Return [x, y] of the center of cell containing provided text 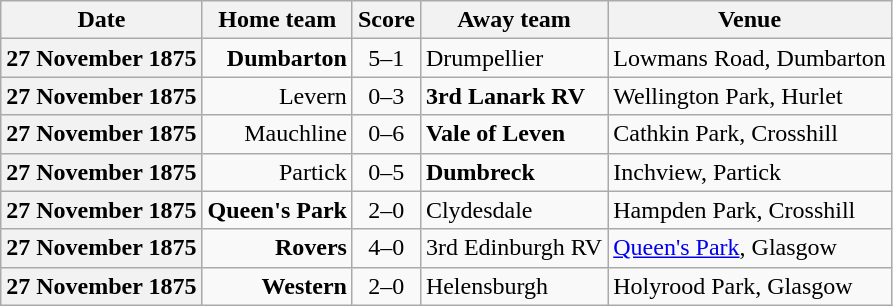
Queen's Park [277, 210]
Date [102, 20]
Vale of Leven [514, 134]
Helensburgh [514, 286]
Inchview, Partick [750, 172]
5–1 [386, 58]
Dumbreck [514, 172]
Lowmans Road, Dumbarton [750, 58]
Rovers [277, 248]
0–3 [386, 96]
Holyrood Park, Glasgow [750, 286]
Partick [277, 172]
Venue [750, 20]
3rd Edinburgh RV [514, 248]
Drumpellier [514, 58]
Western [277, 286]
Wellington Park, Hurlet [750, 96]
Dumbarton [277, 58]
3rd Lanark RV [514, 96]
0–6 [386, 134]
Hampden Park, Crosshill [750, 210]
Mauchline [277, 134]
Levern [277, 96]
0–5 [386, 172]
Away team [514, 20]
4–0 [386, 248]
Score [386, 20]
Clydesdale [514, 210]
Home team [277, 20]
Cathkin Park, Crosshill [750, 134]
Queen's Park, Glasgow [750, 248]
